Locate the cell with the specified text and output its [X, Y] center coordinate. 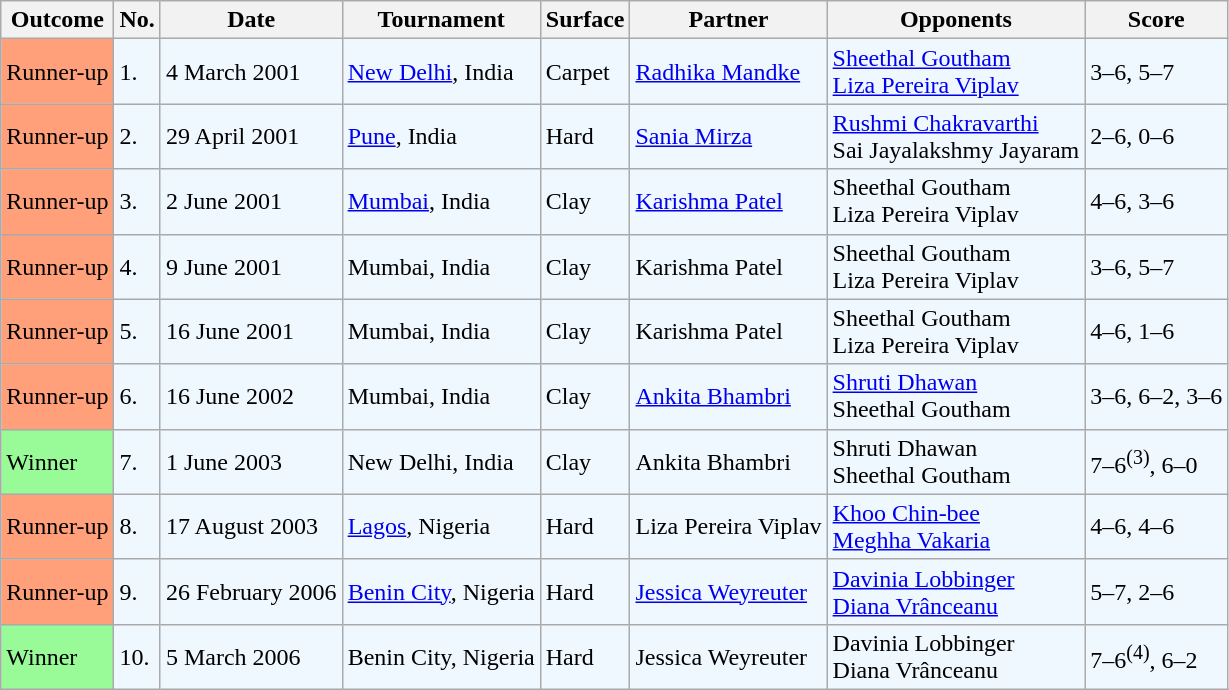
Sania Mirza [728, 136]
Rushmi Chakravarthi Sai Jayalakshmy Jayaram [956, 136]
Date [251, 20]
6. [137, 396]
Liza Pereira Viplav [728, 526]
4–6, 1–6 [1156, 332]
Khoo Chin-bee Meghha Vakaria [956, 526]
5. [137, 332]
7–6(4), 6–2 [1156, 656]
10. [137, 656]
9 June 2001 [251, 266]
Radhika Mandke [728, 72]
Surface [585, 20]
2–6, 0–6 [1156, 136]
29 April 2001 [251, 136]
17 August 2003 [251, 526]
5–7, 2–6 [1156, 592]
Outcome [58, 20]
Pune, India [441, 136]
7. [137, 462]
4–6, 4–6 [1156, 526]
No. [137, 20]
Partner [728, 20]
Carpet [585, 72]
Opponents [956, 20]
26 February 2006 [251, 592]
4–6, 3–6 [1156, 202]
5 March 2006 [251, 656]
16 June 2002 [251, 396]
Score [1156, 20]
Lagos, Nigeria [441, 526]
3. [137, 202]
Tournament [441, 20]
1 June 2003 [251, 462]
7–6(3), 6–0 [1156, 462]
16 June 2001 [251, 332]
2 June 2001 [251, 202]
9. [137, 592]
2. [137, 136]
8. [137, 526]
3–6, 6–2, 3–6 [1156, 396]
4 March 2001 [251, 72]
4. [137, 266]
1. [137, 72]
